Identify which cell holds the provided text, then report its [x, y] central coordinate. 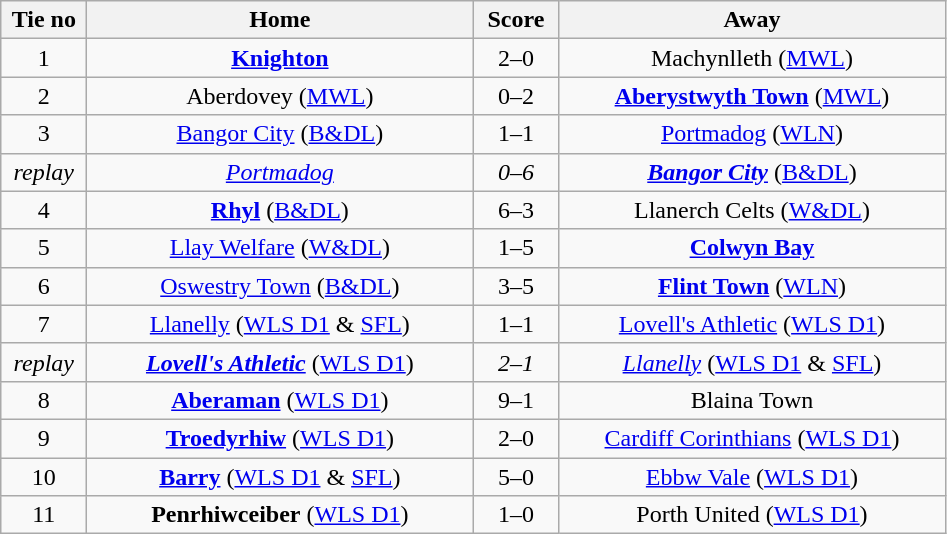
Porth United (WLS D1) [752, 515]
Score [516, 20]
Ebbw Vale (WLS D1) [752, 477]
Colwyn Bay [752, 248]
Cardiff Corinthians (WLS D1) [752, 438]
Llay Welfare (W&DL) [280, 248]
11 [44, 515]
Knighton [280, 58]
Rhyl (B&DL) [280, 210]
5–0 [516, 477]
Penrhiwceiber (WLS D1) [280, 515]
Llanerch Celts (W&DL) [752, 210]
Portmadog (WLN) [752, 134]
2 [44, 96]
Aberystwyth Town (MWL) [752, 96]
0–2 [516, 96]
Aberdovey (MWL) [280, 96]
Flint Town (WLN) [752, 286]
2–1 [516, 362]
Blaina Town [752, 400]
3–5 [516, 286]
10 [44, 477]
4 [44, 210]
8 [44, 400]
Away [752, 20]
0–6 [516, 172]
7 [44, 324]
Troedyrhiw (WLS D1) [280, 438]
1–0 [516, 515]
Aberaman (WLS D1) [280, 400]
Barry (WLS D1 & SFL) [280, 477]
Home [280, 20]
3 [44, 134]
Tie no [44, 20]
9–1 [516, 400]
Portmadog [280, 172]
Machynlleth (MWL) [752, 58]
5 [44, 248]
6–3 [516, 210]
9 [44, 438]
6 [44, 286]
1–5 [516, 248]
1 [44, 58]
Oswestry Town (B&DL) [280, 286]
